Identify which cell holds the provided text, then report its (X, Y) central coordinate. 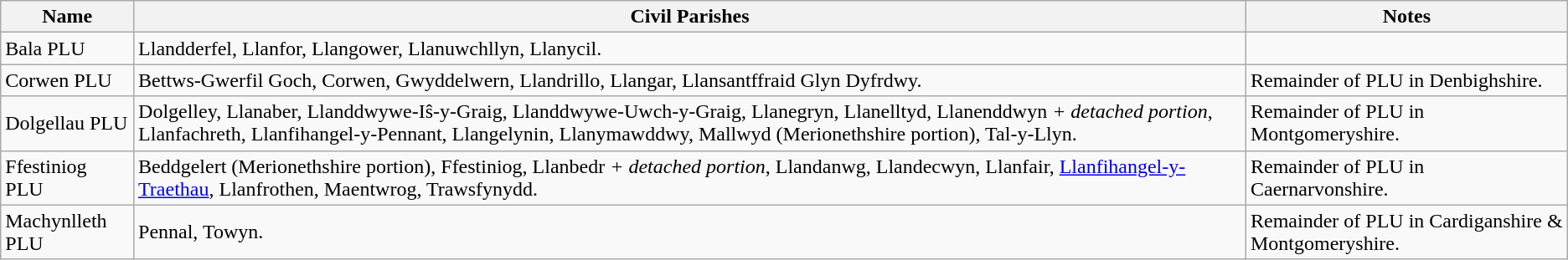
Llandderfel, Llanfor, Llangower, Llanuwchllyn, Llanycil. (690, 48)
Civil Parishes (690, 17)
Notes (1406, 17)
Dolgellau PLU (67, 124)
Remainder of PLU in Cardiganshire & Montgomeryshire. (1406, 232)
Remainder of PLU in Caernarvonshire. (1406, 177)
Ffestiniog PLU (67, 177)
Machynlleth PLU (67, 232)
Bettws-Gwerfil Goch, Corwen, Gwyddelwern, Llandrillo, Llangar, Llansantffraid Glyn Dyfrdwy. (690, 80)
Name (67, 17)
Pennal, Towyn. (690, 232)
Corwen PLU (67, 80)
Remainder of PLU in Denbighshire. (1406, 80)
Remainder of PLU in Montgomeryshire. (1406, 124)
Bala PLU (67, 48)
